Determine the [x, y] coordinate at the center of the cell enclosing the given text.  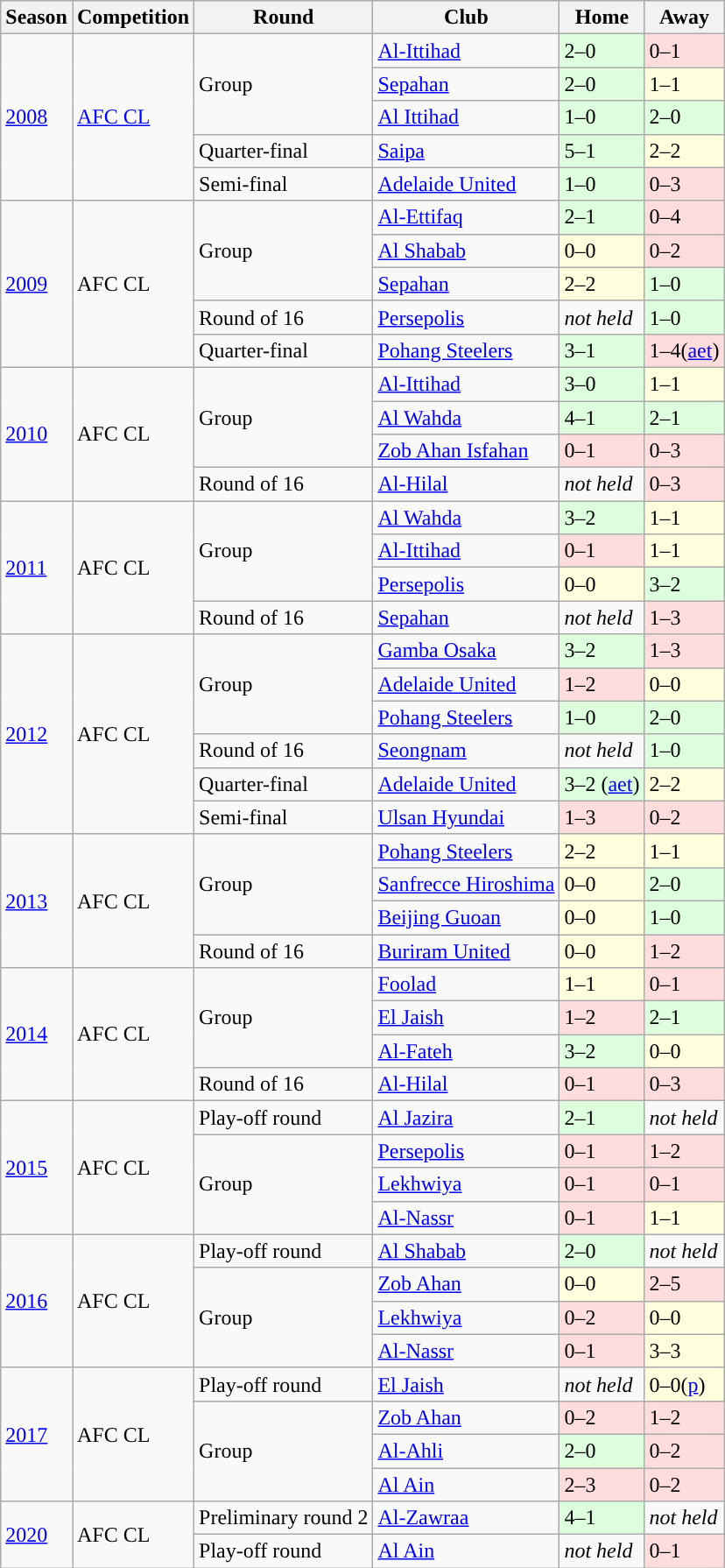
2009 [37, 284]
0–0(p) [685, 1384]
Al Jazira [466, 1118]
2–3 [602, 1485]
2016 [37, 1301]
3–0 [602, 384]
Away [685, 18]
Preliminary round 2 [284, 1518]
2010 [37, 434]
Al-Ettifaq [466, 217]
Al-Zawraa [466, 1518]
2015 [37, 1168]
Gamba Osaka [466, 651]
Al-Ahli [466, 1451]
3–1 [602, 350]
2017 [37, 1434]
2013 [37, 901]
2012 [37, 734]
Zob Ahan Isfahan [466, 451]
Round [284, 18]
Competition [133, 18]
2008 [37, 117]
Sanfrecce Hiroshima [466, 884]
Home [602, 18]
5–1 [602, 151]
Seongnam [466, 751]
Beijing Guoan [466, 917]
3–2 (aet) [602, 784]
1–4(aet) [685, 350]
2–5 [685, 1284]
Ulsan Hyundai [466, 817]
Al-Fateh [466, 1051]
Club [466, 18]
3–3 [685, 1351]
Foolad [466, 985]
Saipa [466, 151]
2020 [37, 1535]
Season [37, 18]
Buriram United [466, 950]
0–4 [685, 217]
Al Ittihad [466, 117]
2011 [37, 568]
2014 [37, 1035]
